Locate the cell with the specified text and output its (x, y) center coordinate. 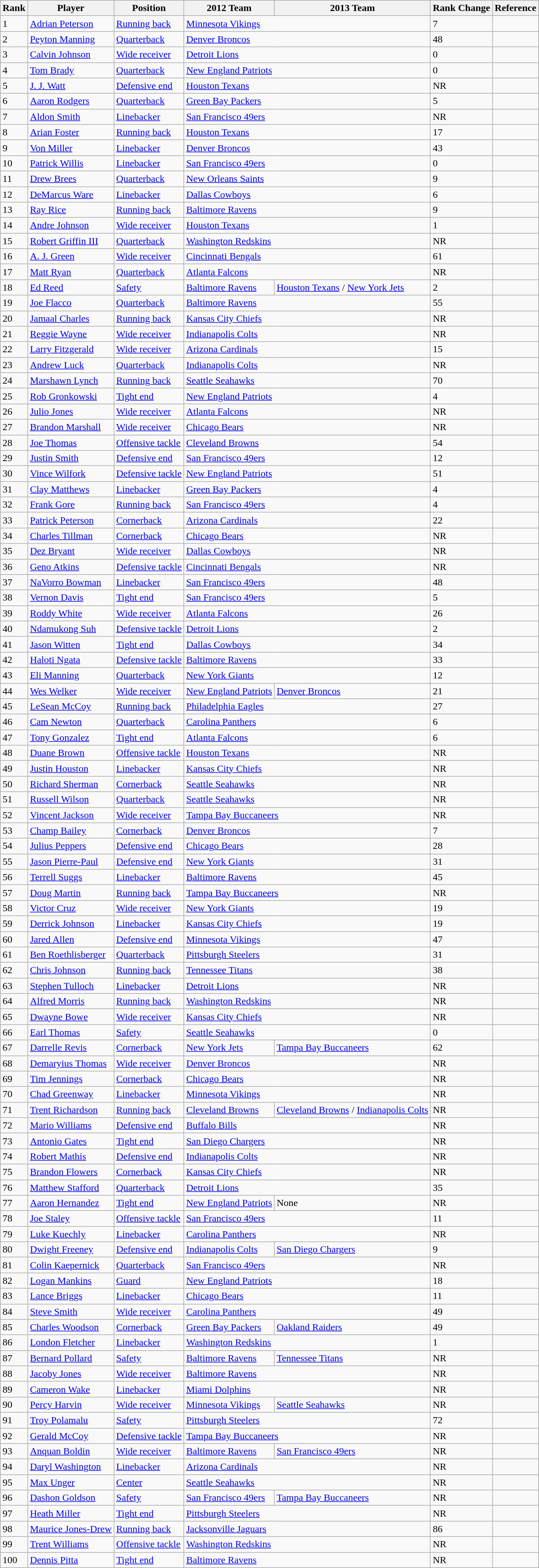
37 (14, 582)
89 (14, 1389)
Stephen Tulloch (71, 986)
Player (71, 8)
Richard Sherman (71, 784)
76 (14, 1188)
46 (14, 722)
36 (14, 567)
Daryl Washington (71, 1467)
Rank Change (462, 8)
73 (14, 1141)
Bernard Pollard (71, 1358)
23 (14, 365)
82 (14, 1281)
98 (14, 1529)
96 (14, 1498)
Brandon Marshall (71, 427)
56 (14, 877)
44 (14, 691)
Reference (515, 8)
Antonio Gates (71, 1141)
92 (14, 1435)
Brandon Flowers (71, 1172)
Larry Fitzgerald (71, 349)
Joe Thomas (71, 442)
8 (14, 132)
Russell Wilson (71, 799)
Vince Wilfork (71, 474)
Buffalo Bills (307, 1125)
Jacoby Jones (71, 1374)
Dennis Pitta (71, 1560)
New York Jets (229, 1048)
Justin Smith (71, 458)
Rob Gronkowski (71, 396)
Charles Tillman (71, 536)
2012 Team (229, 8)
40 (14, 629)
Jamaal Charles (71, 318)
A. J. Green (71, 256)
69 (14, 1079)
Justin Houston (71, 769)
Mario Williams (71, 1125)
Eli Manning (71, 675)
25 (14, 396)
Tom Brady (71, 70)
97 (14, 1513)
NaVorro Bowman (71, 582)
3 (14, 55)
Oakland Raiders (352, 1327)
63 (14, 986)
Heath Miller (71, 1513)
Guard (149, 1281)
93 (14, 1451)
Ndamukong Suh (71, 629)
Patrick Peterson (71, 520)
81 (14, 1265)
Luke Kuechly (71, 1234)
Aaron Hernandez (71, 1203)
Wes Welker (71, 691)
Robert Mathis (71, 1156)
Earl Thomas (71, 1032)
87 (14, 1358)
Terrell Suggs (71, 877)
Haloti Ngata (71, 660)
Joe Flacco (71, 303)
52 (14, 815)
Ben Roethlisberger (71, 955)
Charles Woodson (71, 1327)
Jacksonville Jaguars (307, 1529)
68 (14, 1063)
Frank Gore (71, 505)
24 (14, 380)
Dwayne Bowe (71, 1017)
Patrick Willis (71, 163)
New Orleans Saints (307, 179)
Colin Kaepernick (71, 1265)
42 (14, 660)
Clay Matthews (71, 489)
Center (149, 1482)
Marshawn Lynch (71, 380)
10 (14, 163)
None (352, 1203)
20 (14, 318)
57 (14, 892)
Champ Bailey (71, 830)
58 (14, 908)
Ed Reed (71, 287)
Victor Cruz (71, 908)
DeMarcus Ware (71, 194)
41 (14, 644)
Peyton Manning (71, 39)
J. J. Watt (71, 86)
78 (14, 1219)
Cam Newton (71, 722)
Derrick Johnson (71, 923)
Ray Rice (71, 210)
79 (14, 1234)
Miami Dolphins (307, 1389)
Julius Peppers (71, 846)
83 (14, 1296)
Vernon Davis (71, 598)
67 (14, 1048)
94 (14, 1467)
Aldon Smith (71, 117)
Cleveland Browns / Indianapolis Colts (352, 1110)
Chad Greenway (71, 1094)
Rank (14, 8)
Trent Williams (71, 1544)
Duane Brown (71, 753)
Houston Texans / New York Jets (352, 287)
Logan Mankins (71, 1281)
Andrew Luck (71, 365)
Trent Richardson (71, 1110)
Aaron Rodgers (71, 101)
65 (14, 1017)
Calvin Johnson (71, 55)
80 (14, 1250)
Dez Bryant (71, 551)
Arian Foster (71, 132)
13 (14, 210)
Von Miller (71, 148)
32 (14, 505)
64 (14, 1001)
2013 Team (352, 8)
95 (14, 1482)
39 (14, 613)
Dwight Freeney (71, 1250)
71 (14, 1110)
Julio Jones (71, 411)
Tony Gonzalez (71, 738)
Tim Jennings (71, 1079)
Gerald McCoy (71, 1435)
Matt Ryan (71, 272)
Position (149, 8)
Maurice Jones-Drew (71, 1529)
99 (14, 1544)
77 (14, 1203)
Dashon Goldson (71, 1498)
London Fletcher (71, 1343)
Cameron Wake (71, 1389)
Max Unger (71, 1482)
Steve Smith (71, 1312)
Percy Harvin (71, 1405)
Chris Johnson (71, 970)
Adrian Peterson (71, 24)
Joe Staley (71, 1219)
Lance Briggs (71, 1296)
91 (14, 1420)
Anquan Boldin (71, 1451)
85 (14, 1327)
29 (14, 458)
84 (14, 1312)
Jason Witten (71, 644)
Robert Griffin III (71, 241)
14 (14, 225)
53 (14, 830)
50 (14, 784)
Matthew Stafford (71, 1188)
Andre Johnson (71, 225)
30 (14, 474)
Troy Polamalu (71, 1420)
59 (14, 923)
Geno Atkins (71, 567)
Roddy White (71, 613)
Alfred Morris (71, 1001)
88 (14, 1374)
Darrelle Revis (71, 1048)
Jason Pierre-Paul (71, 861)
Doug Martin (71, 892)
75 (14, 1172)
Reggie Wayne (71, 334)
100 (14, 1560)
Vincent Jackson (71, 815)
16 (14, 256)
Drew Brees (71, 179)
Demaryius Thomas (71, 1063)
Philadelphia Eagles (307, 707)
90 (14, 1405)
74 (14, 1156)
Jared Allen (71, 939)
LeSean McCoy (71, 707)
60 (14, 939)
66 (14, 1032)
